Return (X, Y) of the center of cell containing provided text 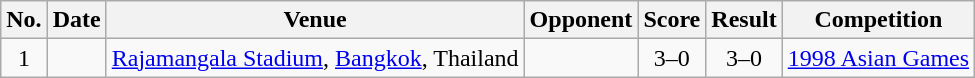
No. (24, 20)
Date (76, 20)
Competition (878, 20)
Result (744, 20)
Score (672, 20)
Rajamangala Stadium, Bangkok, Thailand (315, 58)
1 (24, 58)
Opponent (581, 20)
Venue (315, 20)
1998 Asian Games (878, 58)
